Scan for the cell matching the given text and deliver its (X, Y) coordinate at center. 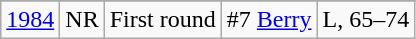
L, 65–74 (366, 20)
NR (82, 20)
1984 (30, 20)
#7 Berry (269, 20)
First round (162, 20)
